Extract the (X, Y) coordinate from the center of the cell holding the provided text.  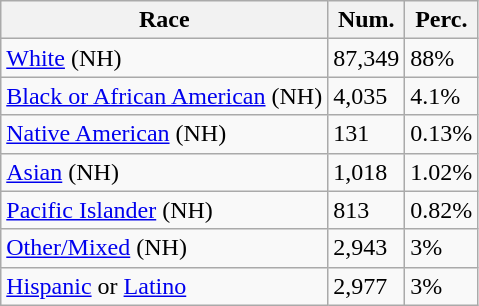
2,977 (366, 286)
88% (442, 58)
4,035 (366, 96)
Race (164, 20)
Native American (NH) (164, 134)
Asian (NH) (164, 172)
1.02% (442, 172)
0.82% (442, 210)
Black or African American (NH) (164, 96)
Num. (366, 20)
Hispanic or Latino (164, 286)
Pacific Islander (NH) (164, 210)
87,349 (366, 58)
131 (366, 134)
Other/Mixed (NH) (164, 248)
813 (366, 210)
0.13% (442, 134)
2,943 (366, 248)
White (NH) (164, 58)
Perc. (442, 20)
4.1% (442, 96)
1,018 (366, 172)
